Scan for the cell matching the given text and deliver its (x, y) coordinate at center. 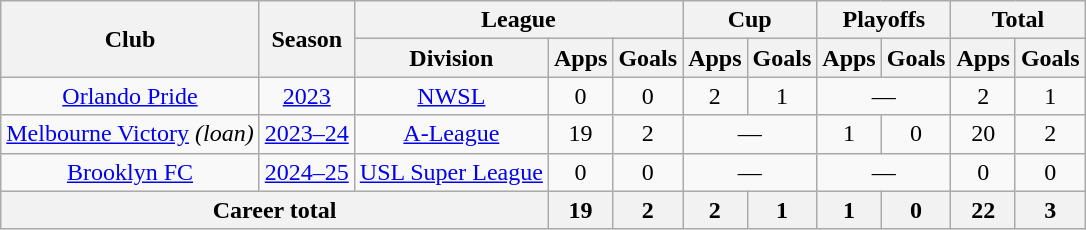
2024–25 (306, 172)
A-League (451, 134)
League (518, 20)
2023–24 (306, 134)
Career total (275, 210)
Division (451, 58)
22 (983, 210)
3 (1050, 210)
Brooklyn FC (130, 172)
Season (306, 39)
Orlando Pride (130, 96)
USL Super League (451, 172)
2023 (306, 96)
Total (1018, 20)
NWSL (451, 96)
20 (983, 134)
Playoffs (884, 20)
Club (130, 39)
Cup (750, 20)
Melbourne Victory (loan) (130, 134)
